Capture the cell that displays the provided text and extract its (X, Y) central coordinate. 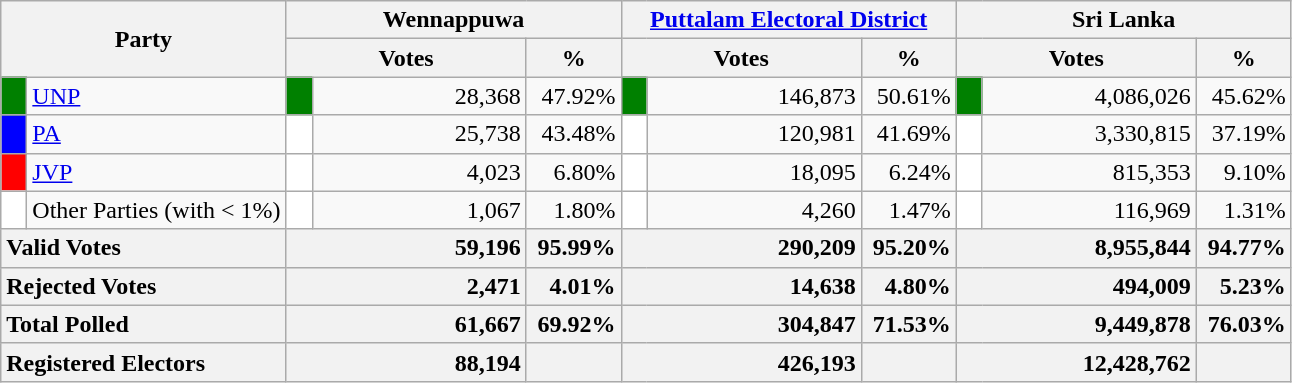
Wennappuwa (454, 20)
41.69% (908, 134)
47.92% (574, 96)
88,194 (406, 362)
3,330,815 (1089, 134)
UNP (156, 96)
2,471 (406, 286)
76.03% (1244, 324)
1.47% (908, 210)
69.92% (574, 324)
12,428,762 (1076, 362)
25,738 (419, 134)
Registered Electors (144, 362)
815,353 (1089, 172)
1.31% (1244, 210)
37.19% (1244, 134)
PA (156, 134)
4.80% (908, 286)
Puttalam Electoral District (788, 20)
Valid Votes (144, 248)
18,095 (754, 172)
4.01% (574, 286)
4,023 (419, 172)
120,981 (754, 134)
Party (144, 39)
14,638 (741, 286)
71.53% (908, 324)
6.24% (908, 172)
4,260 (754, 210)
Total Polled (144, 324)
50.61% (908, 96)
5.23% (1244, 286)
61,667 (406, 324)
28,368 (419, 96)
59,196 (406, 248)
4,086,026 (1089, 96)
9,449,878 (1076, 324)
Other Parties (with < 1%) (156, 210)
45.62% (1244, 96)
JVP (156, 172)
43.48% (574, 134)
1.80% (574, 210)
116,969 (1089, 210)
95.20% (908, 248)
426,193 (741, 362)
9.10% (1244, 172)
494,009 (1076, 286)
94.77% (1244, 248)
Rejected Votes (144, 286)
146,873 (754, 96)
290,209 (741, 248)
Sri Lanka (1124, 20)
8,955,844 (1076, 248)
304,847 (741, 324)
6.80% (574, 172)
1,067 (419, 210)
95.99% (574, 248)
